Search for the cell housing the specified text and yield its [x, y] center coordinate. 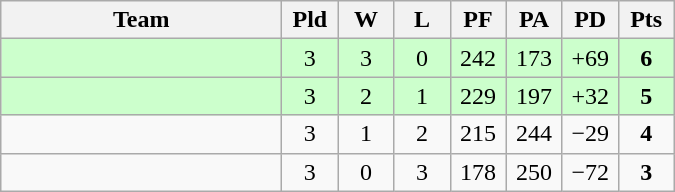
−29 [590, 134]
Pld [310, 20]
+32 [590, 96]
W [366, 20]
244 [534, 134]
229 [478, 96]
PD [590, 20]
242 [478, 58]
PF [478, 20]
5 [646, 96]
+69 [590, 58]
−72 [590, 172]
173 [534, 58]
L [422, 20]
4 [646, 134]
250 [534, 172]
197 [534, 96]
215 [478, 134]
Team [142, 20]
178 [478, 172]
6 [646, 58]
PA [534, 20]
Pts [646, 20]
